From the cell containing the given text, extract its center point as [X, Y] coordinate. 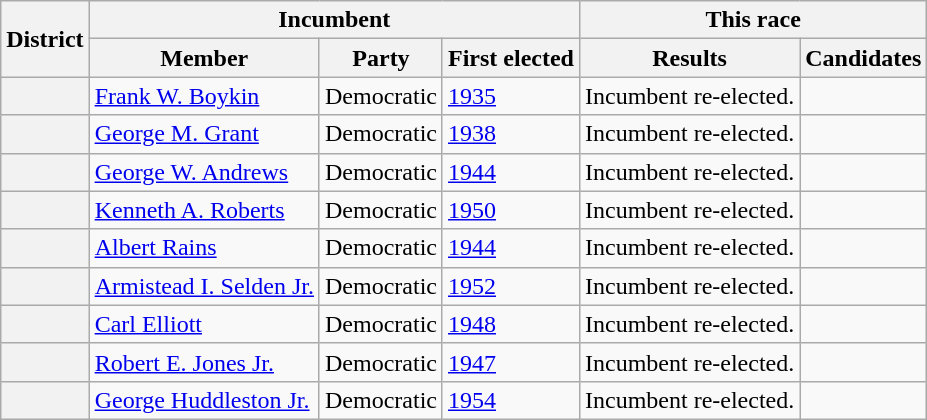
1938 [510, 134]
Frank W. Boykin [204, 96]
Kenneth A. Roberts [204, 210]
George W. Andrews [204, 172]
District [45, 39]
Incumbent [334, 20]
Robert E. Jones Jr. [204, 362]
First elected [510, 58]
1950 [510, 210]
1947 [510, 362]
1954 [510, 400]
George Huddleston Jr. [204, 400]
Results [689, 58]
Candidates [864, 58]
1948 [510, 324]
Carl Elliott [204, 324]
Party [380, 58]
This race [752, 20]
1935 [510, 96]
Albert Rains [204, 248]
Armistead I. Selden Jr. [204, 286]
1952 [510, 286]
Member [204, 58]
George M. Grant [204, 134]
